Locate the cell with the specified text and output its (x, y) center coordinate. 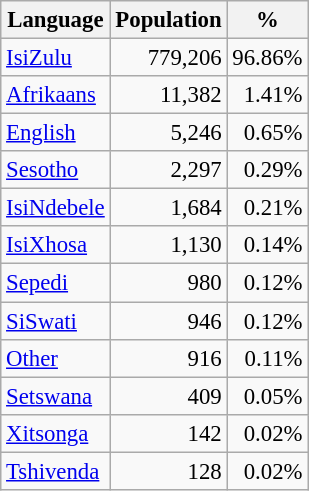
0.21% (268, 208)
1,684 (168, 208)
Xitsonga (56, 433)
English (56, 133)
409 (168, 396)
779,206 (168, 58)
0.29% (268, 170)
Other (56, 358)
1,130 (168, 245)
980 (168, 283)
IsiXhosa (56, 245)
IsiZulu (56, 58)
2,297 (168, 170)
Sesotho (56, 170)
0.05% (268, 396)
916 (168, 358)
Language (56, 20)
1.41% (268, 95)
142 (168, 433)
96.86% (268, 58)
946 (168, 321)
0.14% (268, 245)
% (268, 20)
Population (168, 20)
11,382 (168, 95)
Setswana (56, 396)
SiSwati (56, 321)
5,246 (168, 133)
0.65% (268, 133)
Tshivenda (56, 471)
IsiNdebele (56, 208)
Afrikaans (56, 95)
128 (168, 471)
0.11% (268, 358)
Sepedi (56, 283)
